For the text-containing cell, return its midpoint in (X, Y) coordinate format. 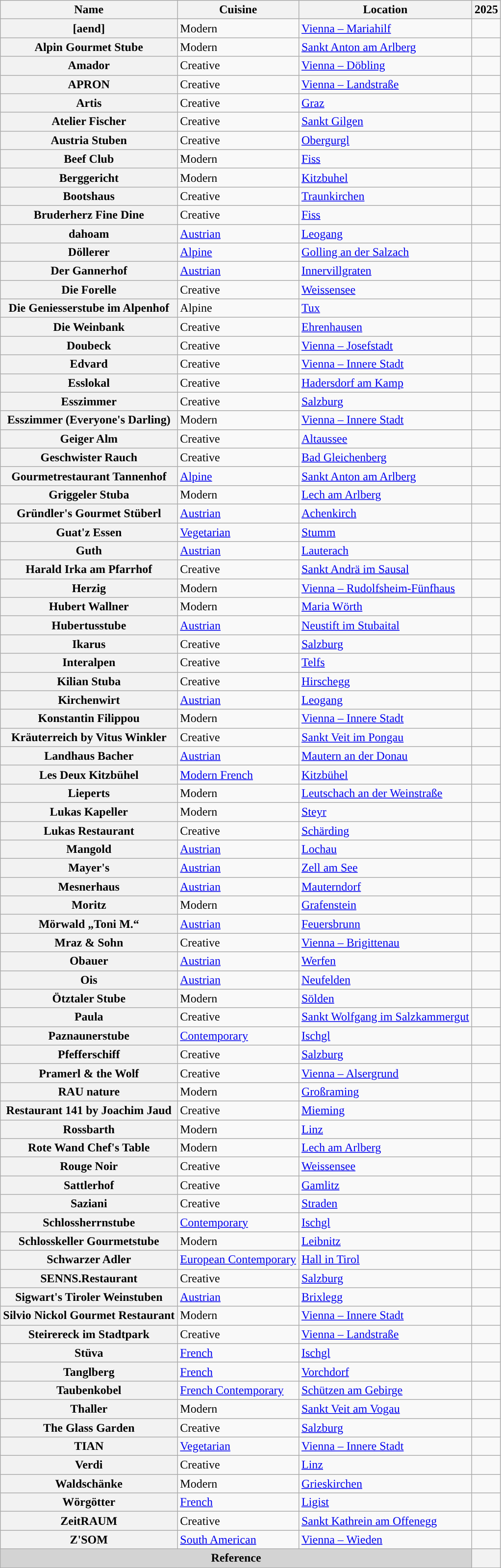
Tanglberg (89, 1371)
Stüva (89, 1353)
The Glass Garden (89, 1428)
Beef Club (89, 159)
Wörgötter (89, 1502)
Der Gannerhof (89, 271)
Thaller (89, 1409)
Atelier Fischer (89, 122)
Die Forelle (89, 290)
Schlossherrnstube (89, 1222)
Mraz & Sohn (89, 943)
Hubertusstube (89, 625)
South American (238, 1540)
Landhaus Bacher (89, 756)
RAU nature (89, 1092)
Cuisine (238, 10)
French Contemporary (238, 1390)
Pramerl & the Wolf (89, 1073)
Amador (89, 66)
dahoam (89, 234)
Mayer's (89, 868)
Griggeler Stuba (89, 495)
Artis (89, 103)
Mauterndorf (385, 887)
Herzig (89, 588)
Vienna – Brigittenau (385, 943)
ZeitRAUM (89, 1521)
Lukas Kapeller (89, 812)
Stumm (385, 532)
Ois (89, 980)
Alpin Gourmet Stube (89, 47)
Ehrenhausen (385, 327)
Silvio Nickol Gourmet Restaurant (89, 1316)
Z'SOM (89, 1540)
Bad Gleichenberg (385, 457)
Bruderherz Fine Dine (89, 215)
Kirchenwirt (89, 700)
Kitzbühel (385, 774)
Edvard (89, 364)
Straden (385, 1204)
Austria Stuben (89, 140)
Graz (385, 103)
Schärding (385, 831)
SENNS.Restaurant (89, 1278)
Geschwister Rauch (89, 457)
Ikarus (89, 644)
Gründler's Gourmet Stüberl (89, 513)
Esszimmer (Everyone's Darling) (89, 420)
Vorchdorf (385, 1371)
Guat'z Essen (89, 532)
Lauterach (385, 551)
Leibnitz (385, 1241)
Schlosskeller Gourmetstube (89, 1241)
Ötztaler Stube (89, 998)
Hadersdorf am Kamp (385, 383)
Achenkirch (385, 513)
Feuersbrunn (385, 924)
Zell am See (385, 868)
Neustift im Stubaital (385, 625)
Location (385, 10)
Hirschegg (385, 681)
Sankt Veit im Pongau (385, 737)
Lieperts (89, 793)
Golling an der Salzach (385, 252)
European Contemporary (238, 1260)
Vienna – Mariahilf (385, 28)
Sankt Gilgen (385, 122)
Grafenstein (385, 905)
Esslokal (89, 383)
Obauer (89, 961)
Vienna – Döbling (385, 66)
Mesnerhaus (89, 887)
Rossbarth (89, 1129)
Leutschach an der Weinstraße (385, 793)
2025 (486, 10)
Schützen am Gebirge (385, 1390)
Altaussee (385, 439)
Vienna – Josefstadt (385, 346)
Mangold (89, 849)
Sigwart's Tiroler Weinstuben (89, 1297)
Reference (236, 1558)
Gamlitz (385, 1185)
APRON (89, 84)
Obergurgl (385, 140)
Rouge Noir (89, 1167)
Name (89, 10)
Telfs (385, 663)
Bootshaus (89, 196)
Mörwald „Toni M.“ (89, 924)
Mautern an der Donau (385, 756)
Lukas Restaurant (89, 831)
Die Weinbank (89, 327)
Sankt Kathrein am Offenegg (385, 1521)
Döllerer (89, 252)
Hubert Wallner (89, 607)
Vienna – Alsergrund (385, 1073)
Verdi (89, 1465)
Schwarzer Adler (89, 1260)
Ligist (385, 1502)
Paznaunerstube (89, 1036)
Geiger Alm (89, 439)
Moritz (89, 905)
Waldschänke (89, 1484)
Sankt Veit am Vogau (385, 1409)
Grieskirchen (385, 1484)
Rote Wand Chef's Table (89, 1148)
Doubeck (89, 346)
Brixlegg (385, 1297)
Kräuterreich by Vitus Winkler (89, 737)
Maria Wörth (385, 607)
Steyr (385, 812)
[aend] (89, 28)
Interalpen (89, 663)
Mieming (385, 1110)
Gourmetrestaurant Tannenhof (89, 476)
TIAN (89, 1446)
Vienna – Rudolfsheim-Fünfhaus (385, 588)
Traunkirchen (385, 196)
Paula (89, 1017)
Konstantin Filippou (89, 719)
Sankt Wolfgang im Salzkammergut (385, 1017)
Modern French (238, 774)
Kitzbuhel (385, 177)
Harald Irka am Pfarrhof (89, 570)
Innervillgraten (385, 271)
Vienna – Wieden (385, 1540)
Guth (89, 551)
Esszimmer (89, 401)
Restaurant 141 by Joachim Jaud (89, 1110)
Steirereck im Stadtpark (89, 1334)
Kilian Stuba (89, 681)
Sankt Andrä im Sausal (385, 570)
Die Geniesserstube im Alpenhof (89, 308)
Großraming (385, 1092)
Tux (385, 308)
Les Deux Kitzbühel (89, 774)
Sattlerhof (89, 1185)
Sölden (385, 998)
Saziani (89, 1204)
Lochau (385, 849)
Hall in Tirol (385, 1260)
Pfefferschiff (89, 1054)
Berggericht (89, 177)
Taubenkobel (89, 1390)
Werfen (385, 961)
Neufelden (385, 980)
